For the text-containing cell, return its midpoint in (X, Y) coordinate format. 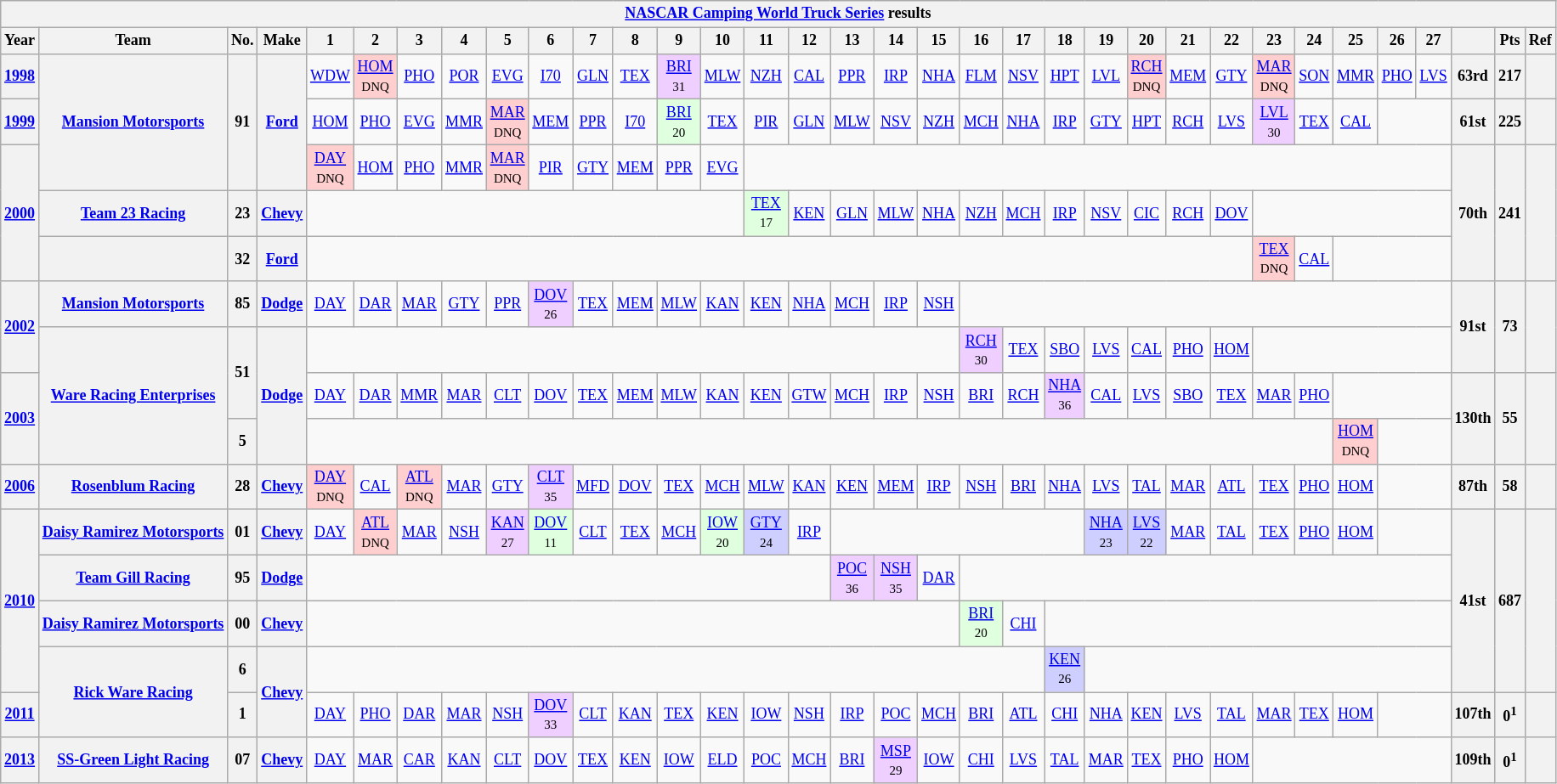
26 (1397, 41)
GTW (809, 396)
Pts (1510, 41)
NHA23 (1106, 533)
1999 (20, 122)
Rick Ware Racing (133, 691)
107th (1473, 714)
27 (1433, 41)
18 (1065, 41)
ELD (722, 760)
RCH30 (981, 350)
22 (1232, 41)
32 (243, 259)
LVL30 (1274, 122)
20 (1147, 41)
Year (20, 41)
GTY24 (767, 533)
13 (852, 41)
Team (133, 41)
NSH35 (896, 578)
WDW (331, 76)
DOV26 (551, 304)
SS-Green Light Racing (133, 760)
SON (1314, 76)
LVS22 (1147, 533)
8 (635, 41)
LVL (1106, 76)
12 (809, 41)
No. (243, 41)
91st (1473, 326)
85 (243, 304)
KEN26 (1065, 669)
RCHDNQ (1147, 76)
14 (896, 41)
NHA36 (1065, 396)
Ref (1540, 41)
28 (243, 487)
73 (1510, 326)
2000 (20, 212)
DOV33 (551, 714)
07 (243, 760)
3 (420, 41)
55 (1510, 418)
109th (1473, 760)
CLT35 (551, 487)
2011 (20, 714)
2010 (20, 601)
16 (981, 41)
7 (593, 41)
POC36 (852, 578)
IOW20 (722, 533)
POR (464, 76)
CAR (420, 760)
2002 (20, 326)
95 (243, 578)
10 (722, 41)
TEX17 (767, 213)
Team 23 Racing (133, 213)
4 (464, 41)
225 (1510, 122)
70th (1473, 212)
11 (767, 41)
Team Gill Racing (133, 578)
58 (1510, 487)
41st (1473, 601)
241 (1510, 212)
91 (243, 122)
FLM (981, 76)
687 (1510, 601)
17 (1023, 41)
Rosenblum Racing (133, 487)
15 (939, 41)
TEXDNQ (1274, 259)
2013 (20, 760)
51 (243, 372)
63rd (1473, 76)
21 (1188, 41)
1998 (20, 76)
NASCAR Camping World Truck Series results (778, 14)
MSP29 (896, 760)
CIC (1147, 213)
19 (1106, 41)
KAN27 (507, 533)
217 (1510, 76)
130th (1473, 418)
BRI31 (678, 76)
DOV11 (551, 533)
00 (243, 623)
MFD (593, 487)
2 (376, 41)
25 (1356, 41)
24 (1314, 41)
Ware Racing Enterprises (133, 396)
2006 (20, 487)
2003 (20, 418)
9 (678, 41)
87th (1473, 487)
Make (282, 41)
61st (1473, 122)
